Scan for the cell matching the given text and deliver its [X, Y] coordinate at center. 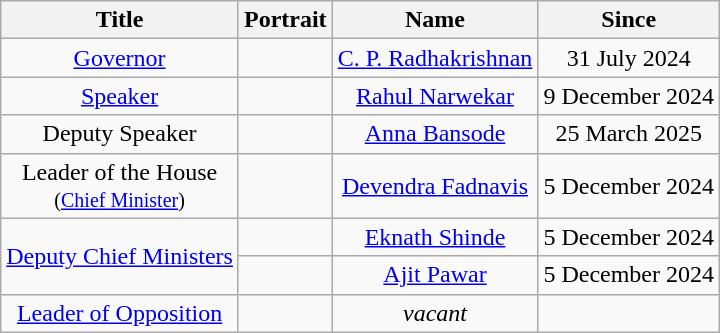
Anna Bansode [435, 134]
Deputy Chief Ministers [120, 256]
Deputy Speaker [120, 134]
Leader of Opposition [120, 313]
Title [120, 20]
9 December 2024 [629, 96]
Devendra Fadnavis [435, 186]
25 March 2025 [629, 134]
vacant [435, 313]
Name [435, 20]
31 July 2024 [629, 58]
Rahul Narwekar [435, 96]
Ajit Pawar [435, 275]
Portrait [285, 20]
Eknath Shinde [435, 237]
Governor [120, 58]
Speaker [120, 96]
Leader of the House(Chief Minister) [120, 186]
Since [629, 20]
C. P. Radhakrishnan [435, 58]
